Return [x, y] of the center of cell containing provided text 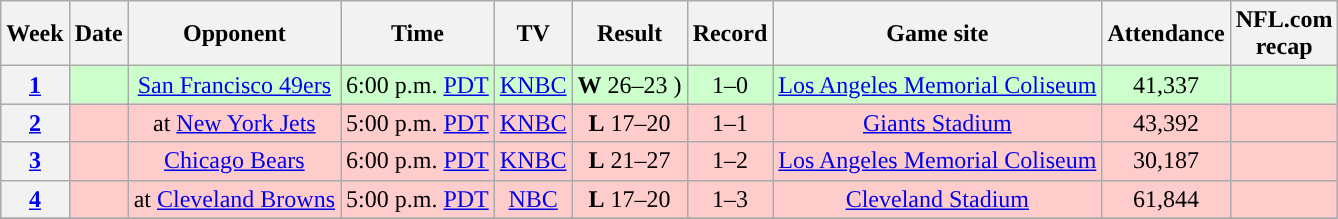
61,844 [1166, 199]
W 26–23 ) [630, 85]
Cleveland Stadium [938, 199]
San Francisco 49ers [234, 85]
TV [533, 34]
at Cleveland Browns [234, 199]
NFL.comrecap [1284, 34]
1–1 [730, 123]
Attendance [1166, 34]
3 [35, 161]
Date [98, 34]
Chicago Bears [234, 161]
Result [630, 34]
Record [730, 34]
Week [35, 34]
L 21–27 [630, 161]
Time [418, 34]
2 [35, 123]
4 [35, 199]
1–3 [730, 199]
1–2 [730, 161]
41,337 [1166, 85]
1 [35, 85]
Giants Stadium [938, 123]
30,187 [1166, 161]
1–0 [730, 85]
Opponent [234, 34]
Game site [938, 34]
NBC [533, 199]
43,392 [1166, 123]
at New York Jets [234, 123]
